Determine the (X, Y) coordinate at the center of the cell enclosing the given text.  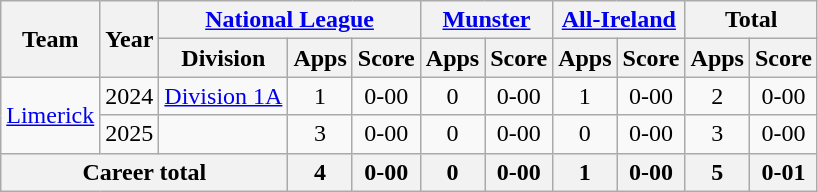
0-01 (783, 172)
Team (50, 39)
Year (130, 39)
All-Ireland (619, 20)
2 (717, 96)
2024 (130, 96)
Division (224, 58)
Career total (144, 172)
2025 (130, 134)
Division 1A (224, 96)
Munster (486, 20)
4 (320, 172)
Total (751, 20)
National League (290, 20)
5 (717, 172)
Limerick (50, 115)
